Return (X, Y) of the center of cell containing provided text 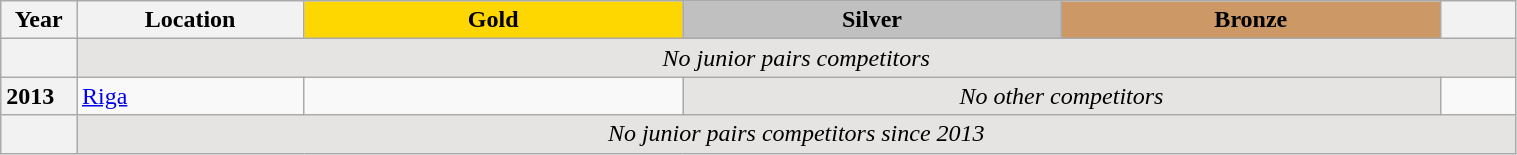
Silver (872, 20)
2013 (39, 96)
Bronze (1250, 20)
Gold (494, 20)
No junior pairs competitors (796, 58)
No junior pairs competitors since 2013 (796, 134)
Riga (190, 96)
Year (39, 20)
No other competitors (1062, 96)
Location (190, 20)
